Capture the cell that displays the provided text and extract its (x, y) central coordinate. 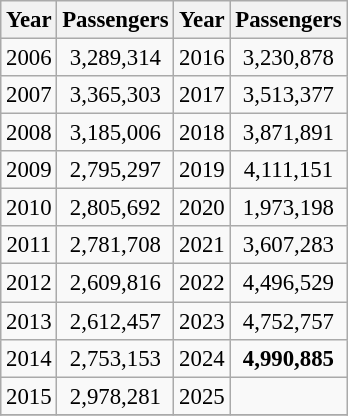
2016 (202, 58)
3,230,878 (288, 58)
2020 (202, 208)
3,871,891 (288, 133)
2018 (202, 133)
2015 (29, 396)
2,781,708 (116, 245)
2009 (29, 170)
2,805,692 (116, 208)
2021 (202, 245)
3,289,314 (116, 58)
2,795,297 (116, 170)
2024 (202, 358)
2,612,457 (116, 321)
1,973,198 (288, 208)
2013 (29, 321)
2023 (202, 321)
2007 (29, 95)
2010 (29, 208)
2008 (29, 133)
2006 (29, 58)
2019 (202, 170)
4,496,529 (288, 283)
2025 (202, 396)
3,365,303 (116, 95)
2,609,816 (116, 283)
3,185,006 (116, 133)
4,752,757 (288, 321)
2,753,153 (116, 358)
2022 (202, 283)
4,990,885 (288, 358)
2011 (29, 245)
2,978,281 (116, 396)
4,111,151 (288, 170)
2012 (29, 283)
3,513,377 (288, 95)
2017 (202, 95)
3,607,283 (288, 245)
2014 (29, 358)
